Provide the [x, y] coordinate of the cell's center where the given text is located.  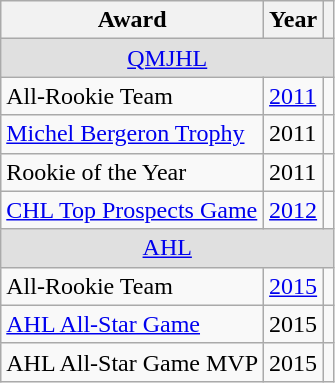
AHL All-Star Game MVP [132, 362]
Year [294, 20]
CHL Top Prospects Game [132, 210]
Rookie of the Year [132, 172]
Award [132, 20]
QMJHL [168, 58]
Michel Bergeron Trophy [132, 134]
AHL [168, 248]
2012 [294, 210]
AHL All-Star Game [132, 324]
